Search for the cell housing the specified text and yield its (x, y) center coordinate. 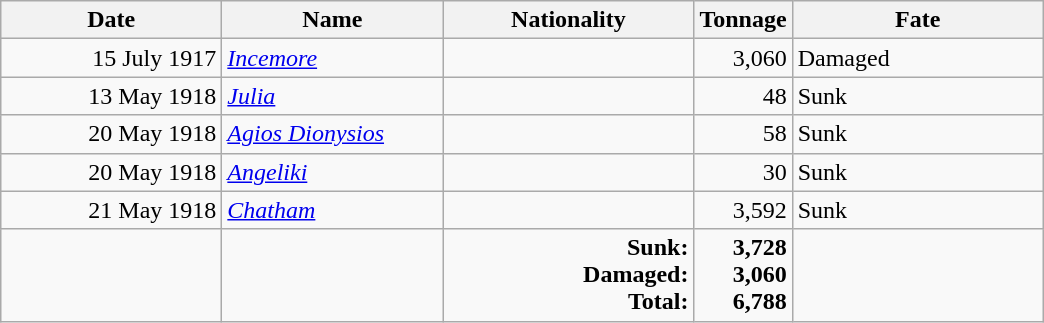
Nationality (568, 20)
Tonnage (743, 20)
48 (743, 96)
Date (112, 20)
Name (332, 20)
Fate (918, 20)
Angeliki (332, 172)
3,592 (743, 210)
Damaged (918, 58)
15 July 1917 (112, 58)
30 (743, 172)
58 (743, 134)
Chatham (332, 210)
Agios Dionysios (332, 134)
Incemore (332, 58)
13 May 1918 (112, 96)
3,060 (743, 58)
Julia (332, 96)
Sunk:Damaged:Total: (568, 275)
21 May 1918 (112, 210)
3,7283,0606,788 (743, 275)
